Pinpoint the cell where the given text exists, returning its [X, Y] midpoint coordinate. 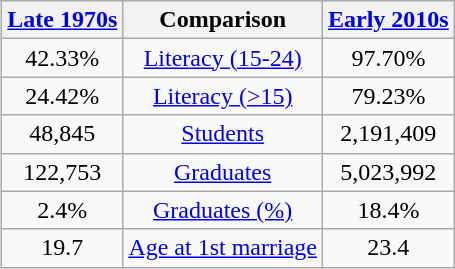
2.4% [62, 210]
Graduates (%) [223, 210]
48,845 [62, 134]
Graduates [223, 172]
Age at 1st marriage [223, 248]
Comparison [223, 20]
19.7 [62, 248]
Early 2010s [389, 20]
23.4 [389, 248]
42.33% [62, 58]
18.4% [389, 210]
Students [223, 134]
Late 1970s [62, 20]
2,191,409 [389, 134]
5,023,992 [389, 172]
79.23% [389, 96]
Literacy (15-24) [223, 58]
Literacy (>15) [223, 96]
97.70% [389, 58]
24.42% [62, 96]
122,753 [62, 172]
